Search for the cell housing the specified text and yield its (x, y) center coordinate. 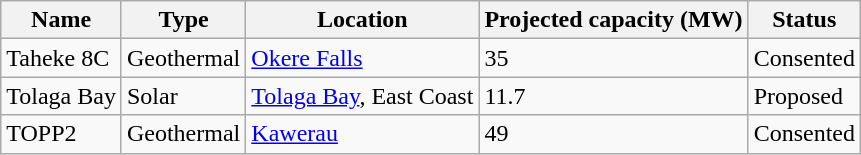
Tolaga Bay, East Coast (362, 96)
49 (614, 134)
35 (614, 58)
Location (362, 20)
TOPP2 (62, 134)
Projected capacity (MW) (614, 20)
Tolaga Bay (62, 96)
Okere Falls (362, 58)
Status (804, 20)
Taheke 8C (62, 58)
Kawerau (362, 134)
Solar (183, 96)
11.7 (614, 96)
Proposed (804, 96)
Name (62, 20)
Type (183, 20)
